Capture the cell that displays the provided text and extract its (x, y) central coordinate. 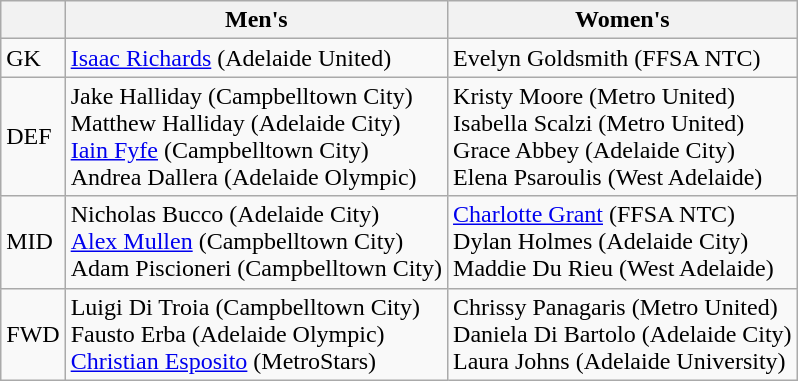
Women's (623, 20)
GK (33, 58)
Men's (256, 20)
Evelyn Goldsmith (FFSA NTC) (623, 58)
Charlotte Grant (FFSA NTC) Dylan Holmes (Adelaide City) Maddie Du Rieu (West Adelaide) (623, 242)
Kristy Moore (Metro United) Isabella Scalzi (Metro United) Grace Abbey (Adelaide City) Elena Psaroulis (West Adelaide) (623, 136)
Luigi Di Troia (Campbelltown City) Fausto Erba (Adelaide Olympic) Christian Esposito (MetroStars) (256, 334)
DEF (33, 136)
FWD (33, 334)
Nicholas Bucco (Adelaide City) Alex Mullen (Campbelltown City) Adam Piscioneri (Campbelltown City) (256, 242)
MID (33, 242)
Jake Halliday (Campbelltown City) Matthew Halliday (Adelaide City) Iain Fyfe (Campbelltown City) Andrea Dallera (Adelaide Olympic) (256, 136)
Chrissy Panagaris (Metro United) Daniela Di Bartolo (Adelaide City) Laura Johns (Adelaide University) (623, 334)
Isaac Richards (Adelaide United) (256, 58)
